From the cell containing the given text, extract its center point as [X, Y] coordinate. 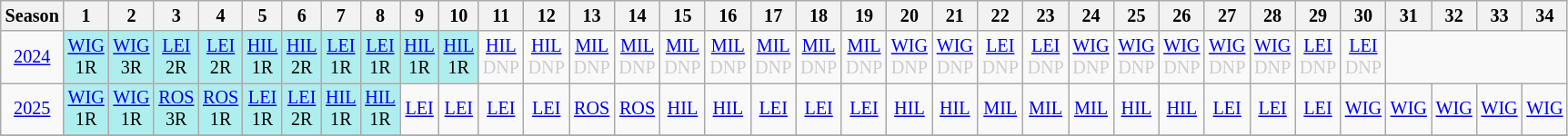
32 [1454, 16]
26 [1181, 16]
2 [132, 16]
24 [1091, 16]
3 [176, 16]
18 [819, 16]
6 [302, 16]
14 [638, 16]
11 [501, 16]
4 [220, 16]
1 [86, 16]
2024 [33, 57]
12 [547, 16]
17 [773, 16]
22 [1000, 16]
10 [458, 16]
HIL2R [302, 57]
16 [728, 16]
20 [910, 16]
25 [1136, 16]
23 [1046, 16]
15 [682, 16]
Season [33, 16]
5 [262, 16]
21 [955, 16]
9 [420, 16]
29 [1318, 16]
8 [380, 16]
30 [1363, 16]
28 [1272, 16]
2025 [33, 110]
33 [1500, 16]
27 [1227, 16]
WIG3R [132, 57]
ROS1R [220, 110]
19 [864, 16]
34 [1544, 16]
13 [592, 16]
ROS3R [176, 110]
31 [1409, 16]
7 [340, 16]
